Output the (x, y) coordinate of the center of the cell containing the given text.  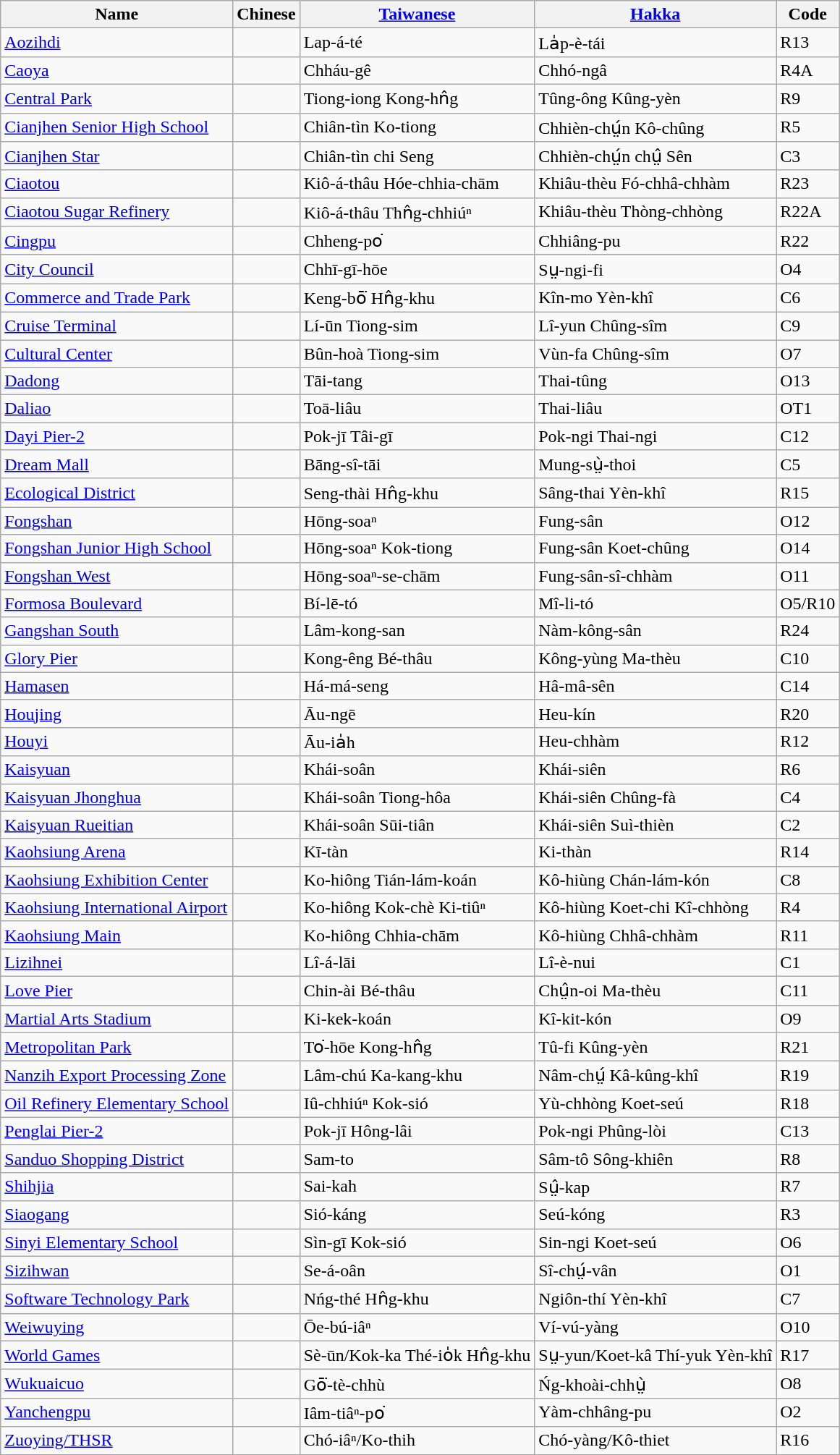
Thai-tûng (656, 381)
O14 (807, 548)
Chó-yàng/Kô-thiet (656, 1441)
Lap-á-té (417, 43)
Ko-hiông Kok-chè Ki-tiûⁿ (417, 907)
Oil Refinery Elementary School (117, 1103)
Ōe-bú-iâⁿ (417, 1327)
Kī-tàn (417, 852)
Zuoying/THSR (117, 1441)
Toā-liâu (417, 409)
Mî-li-tó (656, 603)
Sṳ-ngi-fi (656, 269)
Ngiôn-thí Yèn-khî (656, 1299)
Dadong (117, 381)
R11 (807, 935)
Iâm-tiâⁿ-po͘ (417, 1412)
City Council (117, 269)
OT1 (807, 409)
R4A (807, 70)
R22 (807, 241)
Ciaotou Sugar Refinery (117, 212)
Kaohsiung Exhibition Center (117, 880)
R20 (807, 713)
Tû-fi Kûng-yèn (656, 1047)
Yanchengpu (117, 1412)
Kô-hiùng Chhâ-chhàm (656, 935)
Sam-to (417, 1158)
Tûng-ông Kûng-yèn (656, 98)
Chiân-tìn chi Seng (417, 156)
Sai-kah (417, 1187)
Taiwanese (417, 14)
Fung-sân (656, 521)
Bûn-hoà Tiong-sim (417, 354)
Lî-á-lāi (417, 962)
Martial Arts Stadium (117, 1019)
Cultural Center (117, 354)
R8 (807, 1158)
Cruise Terminal (117, 326)
To͘-hōe Kong-hn̂g (417, 1047)
Khiâu-thèu Fó-chhâ-chhàm (656, 184)
Gangshan South (117, 631)
Aozihdi (117, 43)
R5 (807, 127)
Chinese (266, 14)
Bí-lē-tó (417, 603)
Fung-sân Koet-chûng (656, 548)
O6 (807, 1242)
Há-má-seng (417, 686)
Lî-yun Chûng-sîm (656, 326)
O1 (807, 1271)
R4 (807, 907)
C13 (807, 1131)
Hakka (656, 14)
Name (117, 14)
Āu-ia̍h (417, 742)
Sâng-thai Yèn-khî (656, 493)
Hōng-soaⁿ Kok-tiong (417, 548)
C2 (807, 825)
R12 (807, 742)
Lî-è-nui (656, 962)
C5 (807, 465)
Kaohsiung International Airport (117, 907)
R15 (807, 493)
Chṳ̂n-oi Ma-thèu (656, 990)
C8 (807, 880)
Sizihwan (117, 1271)
C10 (807, 658)
Cianjhen Star (117, 156)
Metropolitan Park (117, 1047)
C12 (807, 436)
Dayi Pier-2 (117, 436)
Fung-sân-sî-chhàm (656, 576)
R24 (807, 631)
Vùn-fa Chûng-sîm (656, 354)
Software Technology Park (117, 1299)
Heu-chhàm (656, 742)
World Games (117, 1355)
O9 (807, 1019)
Khái-siên (656, 770)
Sî-chṳ́-vân (656, 1271)
Sṳ̂-kap (656, 1187)
Formosa Boulevard (117, 603)
Ki-thàn (656, 852)
R7 (807, 1187)
Sìn-gī Kok-sió (417, 1242)
Houyi (117, 742)
Penglai Pier-2 (117, 1131)
Kiô-á-thâu Thn̂g-chhiúⁿ (417, 212)
Yàm-chhâng-pu (656, 1412)
C14 (807, 686)
Wukuaicuo (117, 1384)
Kaisyuan Rueitian (117, 825)
Lâm-chú Ka-kang-khu (417, 1076)
R16 (807, 1441)
Kông-yùng Ma-thèu (656, 658)
Chháu-gê (417, 70)
Weiwuying (117, 1327)
Kiô-á-thâu Hóe-chhia-chām (417, 184)
Seú-kóng (656, 1215)
R9 (807, 98)
Sâm-tô Sông-khiên (656, 1158)
Central Park (117, 98)
Love Pier (117, 990)
Khiâu-thèu Thòng-chhòng (656, 212)
C3 (807, 156)
C7 (807, 1299)
Yù-chhòng Koet-seú (656, 1103)
Heu-kín (656, 713)
Hâ-mâ-sên (656, 686)
Commerce and Trade Park (117, 298)
Chhièn-chṳ́n chṳ̂ Sên (656, 156)
O10 (807, 1327)
Khái-siên Chûng-fà (656, 797)
Pok-ngi Phûng-lòi (656, 1131)
R17 (807, 1355)
Iû-chhiúⁿ Kok-sió (417, 1103)
Chin-ài Bé-thâu (417, 990)
Kô-hiùng Chán-lám-kón (656, 880)
Chheng-po͘ (417, 241)
Ko-hiông Tián-lám-koán (417, 880)
C6 (807, 298)
O13 (807, 381)
Lí-ūn Tiong-sim (417, 326)
Kîn-mo Yèn-khî (656, 298)
Thai-liâu (656, 409)
Gō͘-tè-chhù (417, 1384)
R18 (807, 1103)
Mung-sṳ̀-thoi (656, 465)
Nâm-chṳ́ Kâ-kûng-khî (656, 1076)
Kaisyuan Jhonghua (117, 797)
Fongshan (117, 521)
Lizihnei (117, 962)
Khái-soân (417, 770)
Shihjia (117, 1187)
Tāi-tang (417, 381)
Khái-siên Suì-thièn (656, 825)
Chó-iâⁿ/Ko-thih (417, 1441)
Hōng-soaⁿ-se-chām (417, 576)
Sin-ngi Koet-seú (656, 1242)
Dream Mall (117, 465)
Kaohsiung Arena (117, 852)
Ciaotou (117, 184)
C9 (807, 326)
Houjing (117, 713)
Sanduo Shopping District (117, 1158)
O8 (807, 1384)
Chhī-gī-hōe (417, 269)
R13 (807, 43)
R22A (807, 212)
Code (807, 14)
Kaisyuan (117, 770)
C4 (807, 797)
Keng-bō͘ Hn̂g-khu (417, 298)
Ecological District (117, 493)
Sè-ūn/Kok-ka Thé-io̍k Hn̂g-khu (417, 1355)
Hamasen (117, 686)
Nàm-kông-sân (656, 631)
Sṳ-yun/Koet-kâ Thí-yuk Yèn-khî (656, 1355)
Chhièn-chṳ́n Kô-chûng (656, 127)
O5/R10 (807, 603)
O12 (807, 521)
Caoya (117, 70)
Kaohsiung Main (117, 935)
C11 (807, 990)
R6 (807, 770)
Nanzih Export Processing Zone (117, 1076)
R14 (807, 852)
Tiong-iong Kong-hn̂g (417, 98)
C1 (807, 962)
Kong-êng Bé-thâu (417, 658)
La̍p-è-tái (656, 43)
Chhó-ngâ (656, 70)
O4 (807, 269)
Sinyi Elementary School (117, 1242)
Ko-hiông Chhia-chām (417, 935)
Bāng-sî-tāi (417, 465)
Lâm-kong-san (417, 631)
O7 (807, 354)
Pok-ngi Thai-ngi (656, 436)
Kî-kit-kón (656, 1019)
O11 (807, 576)
Glory Pier (117, 658)
Kô-hiùng Koet-chi Kî-chhòng (656, 907)
R3 (807, 1215)
Nńg-thé Hn̂g-khu (417, 1299)
Chiân-tìn Ko-tiong (417, 127)
Seng-thài Hn̂g-khu (417, 493)
Cingpu (117, 241)
Se-á-oân (417, 1271)
Khái-soân Sūi-tiân (417, 825)
Siaogang (117, 1215)
Sió-káng (417, 1215)
Daliao (117, 409)
R21 (807, 1047)
Ví-vú-yàng (656, 1327)
Fongshan West (117, 576)
Ki-kek-koán (417, 1019)
Pok-jī Hông-lâi (417, 1131)
Ńg-khoài-chhṳ̀ (656, 1384)
Cianjhen Senior High School (117, 127)
R23 (807, 184)
R19 (807, 1076)
Āu-ngē (417, 713)
Fongshan Junior High School (117, 548)
Khái-soân Tiong-hôa (417, 797)
O2 (807, 1412)
Chhiâng-pu (656, 241)
Hōng-soaⁿ (417, 521)
Pok-jī Tâi-gī (417, 436)
